Provide the [X, Y] coordinate of the cell's center where the given text is located.  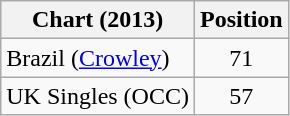
Position [241, 20]
57 [241, 96]
Brazil (Crowley) [98, 58]
UK Singles (OCC) [98, 96]
71 [241, 58]
Chart (2013) [98, 20]
